Find where the given text appears and provide that cell's center as (X, Y) coordinate. 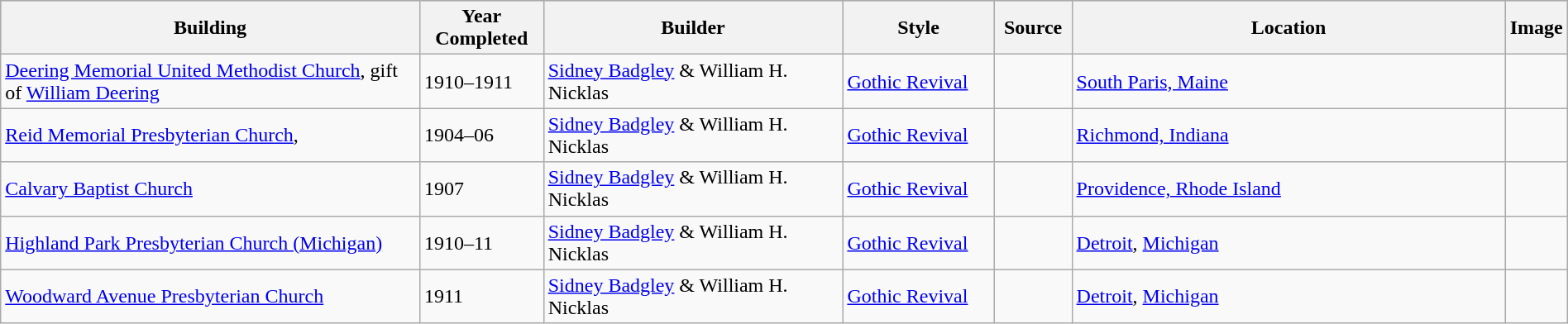
Providence, Rhode Island (1288, 188)
Style (918, 28)
Woodward Avenue Presbyterian Church (210, 296)
1904–06 (481, 136)
Reid Memorial Presbyterian Church, (210, 136)
Calvary Baptist Church (210, 188)
Richmond, Indiana (1288, 136)
Building (210, 28)
Deering Memorial United Methodist Church, gift of William Deering (210, 81)
Year Completed (481, 28)
1910–11 (481, 243)
Image (1537, 28)
Builder (693, 28)
1911 (481, 296)
Highland Park Presbyterian Church (Michigan) (210, 243)
1910–1911 (481, 81)
Location (1288, 28)
Source (1033, 28)
1907 (481, 188)
South Paris, Maine (1288, 81)
